Identify which cell holds the provided text, then report its [X, Y] central coordinate. 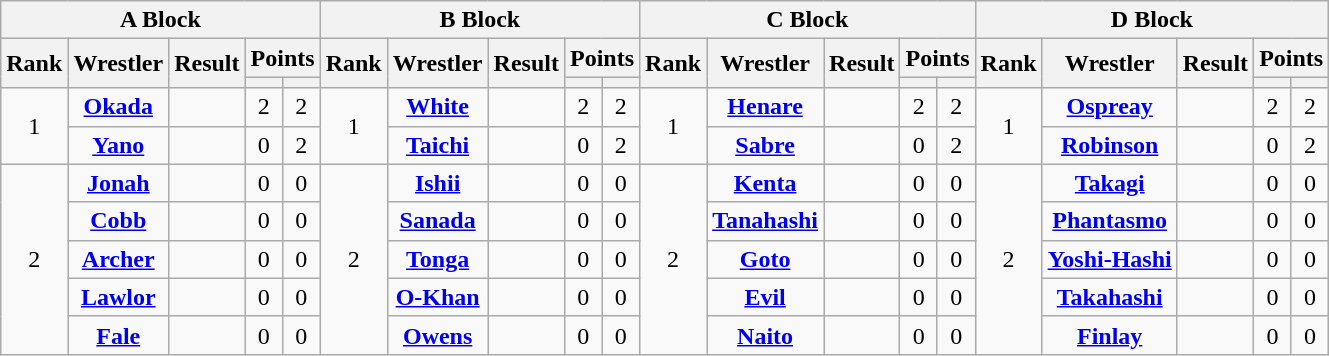
Evil [766, 297]
Jonah [118, 183]
A Block [160, 20]
Tonga [438, 259]
Fale [118, 335]
White [438, 107]
Yoshi-Hashi [1110, 259]
B Block [480, 20]
Phantasmo [1110, 221]
Cobb [118, 221]
Tanahashi [766, 221]
D Block [1152, 20]
Yano [118, 145]
Henare [766, 107]
Takagi [1110, 183]
Ishii [438, 183]
Sabre [766, 145]
C Block [808, 20]
Robinson [1110, 145]
Kenta [766, 183]
Archer [118, 259]
Finlay [1110, 335]
Takahashi [1110, 297]
Goto [766, 259]
Naito [766, 335]
Ospreay [1110, 107]
Okada [118, 107]
Sanada [438, 221]
Owens [438, 335]
Lawlor [118, 297]
Taichi [438, 145]
O-Khan [438, 297]
